Provide the (X, Y) coordinate of the cell's center where the given text is located.  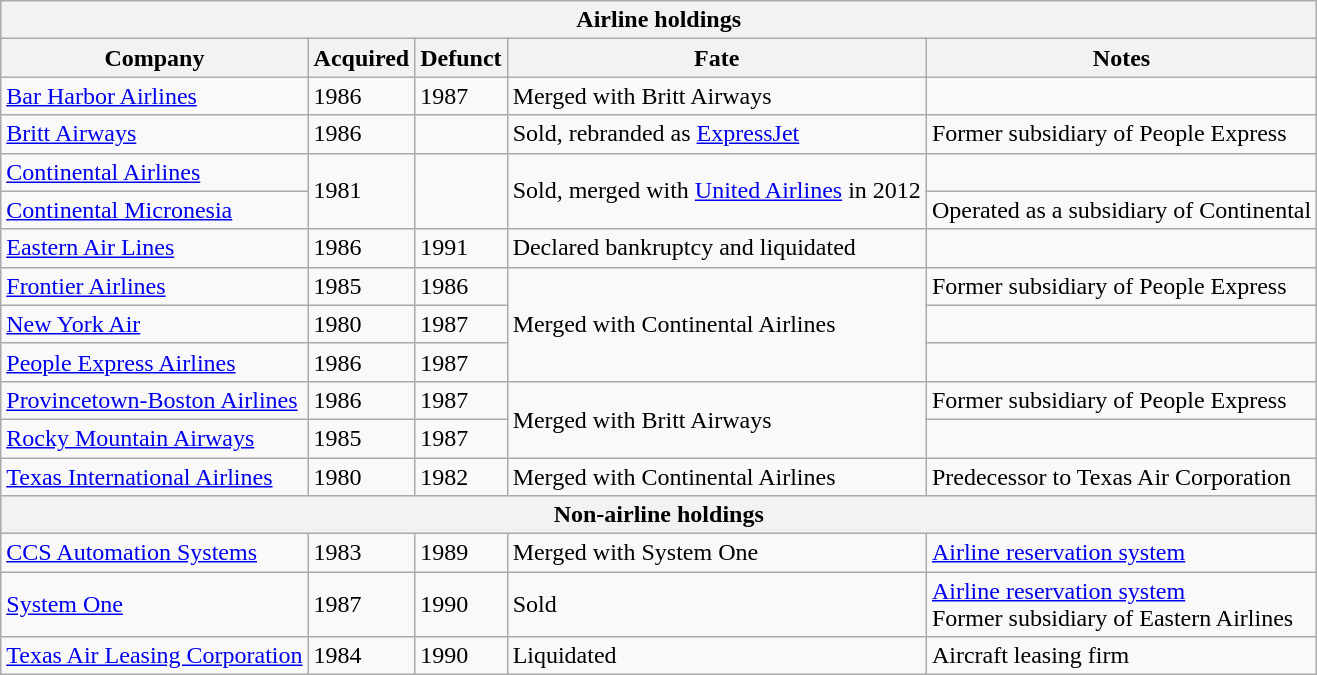
Sold, rebranded as ExpressJet (716, 134)
Texas International Airlines (154, 477)
Bar Harbor Airlines (154, 96)
1984 (362, 656)
New York Air (154, 324)
Defunct (461, 58)
1991 (461, 248)
Fate (716, 58)
Acquired (362, 58)
System One (154, 604)
Sold, merged with United Airlines in 2012 (716, 191)
1982 (461, 477)
Continental Airlines (154, 172)
Provincetown-Boston Airlines (154, 400)
1981 (362, 191)
Sold (716, 604)
1989 (461, 553)
Predecessor to Texas Air Corporation (1121, 477)
Operated as a subsidiary of Continental (1121, 210)
Company (154, 58)
Britt Airways (154, 134)
Eastern Air Lines (154, 248)
Merged with System One (716, 553)
Continental Micronesia (154, 210)
Airline reservation system (1121, 553)
Texas Air Leasing Corporation (154, 656)
Airline holdings (659, 20)
1983 (362, 553)
Notes (1121, 58)
People Express Airlines (154, 362)
Airline reservation systemFormer subsidiary of Eastern Airlines (1121, 604)
Frontier Airlines (154, 286)
Aircraft leasing firm (1121, 656)
Declared bankruptcy and liquidated (716, 248)
Rocky Mountain Airways (154, 438)
Non-airline holdings (659, 515)
CCS Automation Systems (154, 553)
Liquidated (716, 656)
